For the text-containing cell, return its midpoint in (x, y) coordinate format. 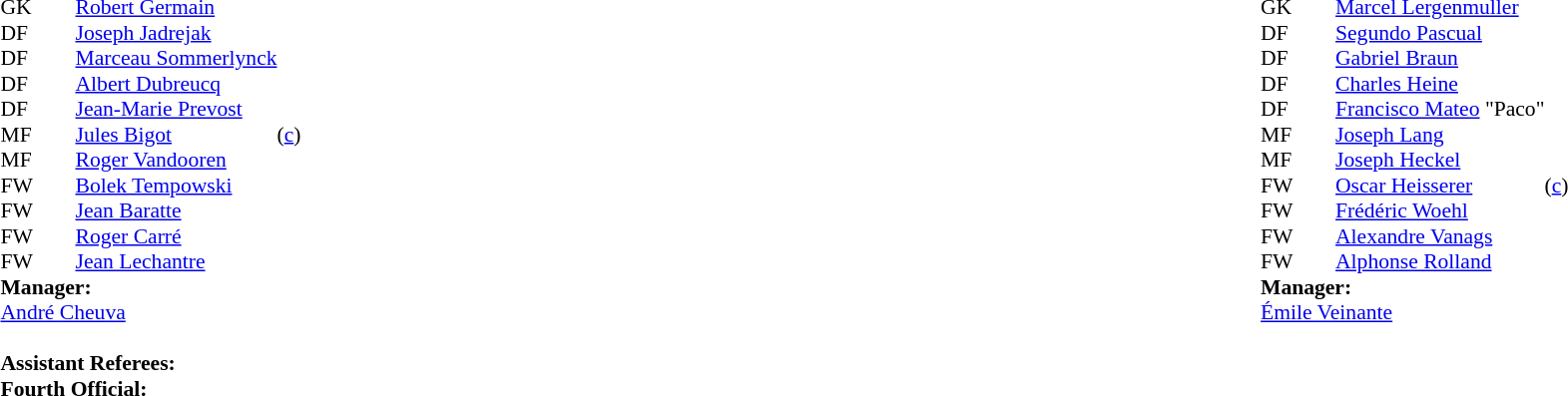
Charles Heine (1439, 84)
Oscar Heisserer (1439, 186)
Jean Lechantre (177, 262)
Joseph Jadrejak (177, 33)
Frédéric Woehl (1439, 210)
Jean Baratte (177, 210)
Alexandre Vanags (1439, 236)
Joseph Heckel (1439, 161)
Alphonse Rolland (1439, 262)
Francisco Mateo "Paco" (1439, 109)
Gabriel Braun (1439, 59)
Bolek Tempowski (177, 186)
Joseph Lang (1439, 135)
Jean-Marie Prevost (177, 109)
Roger Carré (177, 236)
Jules Bigot (177, 135)
Segundo Pascual (1439, 33)
Marceau Sommerlynck (177, 59)
Roger Vandooren (177, 161)
Albert Dubreucq (177, 84)
Émile Veinante (1414, 312)
